Scan for the cell matching the given text and deliver its [X, Y] coordinate at center. 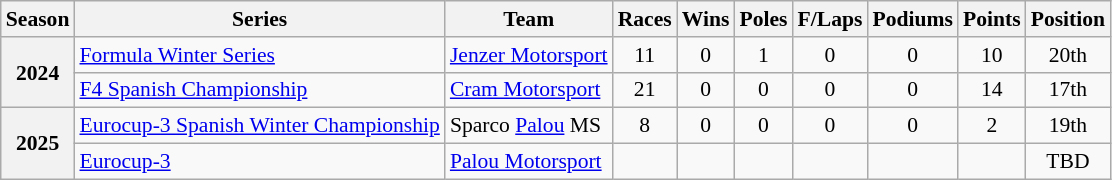
2025 [38, 144]
Podiums [912, 19]
19th [1068, 126]
Formula Winter Series [259, 55]
Jenzer Motorsport [529, 55]
Poles [763, 19]
1 [763, 55]
Races [645, 19]
20th [1068, 55]
10 [992, 55]
Cram Motorsport [529, 90]
Eurocup-3 Spanish Winter Championship [259, 126]
F4 Spanish Championship [259, 90]
21 [645, 90]
Eurocup-3 [259, 162]
Points [992, 19]
TBD [1068, 162]
14 [992, 90]
Position [1068, 19]
11 [645, 55]
Season [38, 19]
2 [992, 126]
F/Laps [830, 19]
Wins [706, 19]
Sparco Palou MS [529, 126]
8 [645, 126]
2024 [38, 72]
17th [1068, 90]
Palou Motorsport [529, 162]
Series [259, 19]
Team [529, 19]
